Extract the [X, Y] coordinate from the center of the cell holding the provided text.  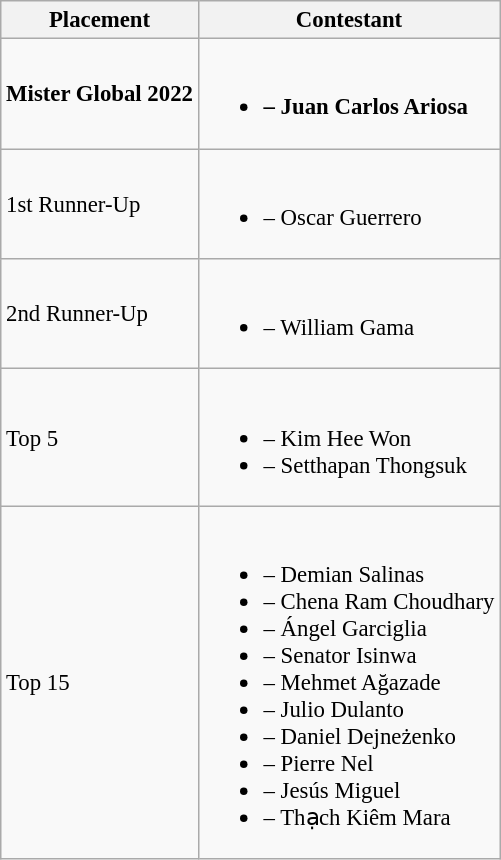
2nd Runner-Up [100, 314]
Top 15 [100, 682]
– Kim Hee Won – Setthapan Thongsuk [349, 438]
– Juan Carlos Ariosa [349, 94]
– Oscar Guerrero [349, 204]
1st Runner-Up [100, 204]
– William Gama [349, 314]
Contestant [349, 20]
Placement [100, 20]
Mister Global 2022 [100, 94]
Top 5 [100, 438]
